Output the [x, y] coordinate of the center of the cell containing the given text.  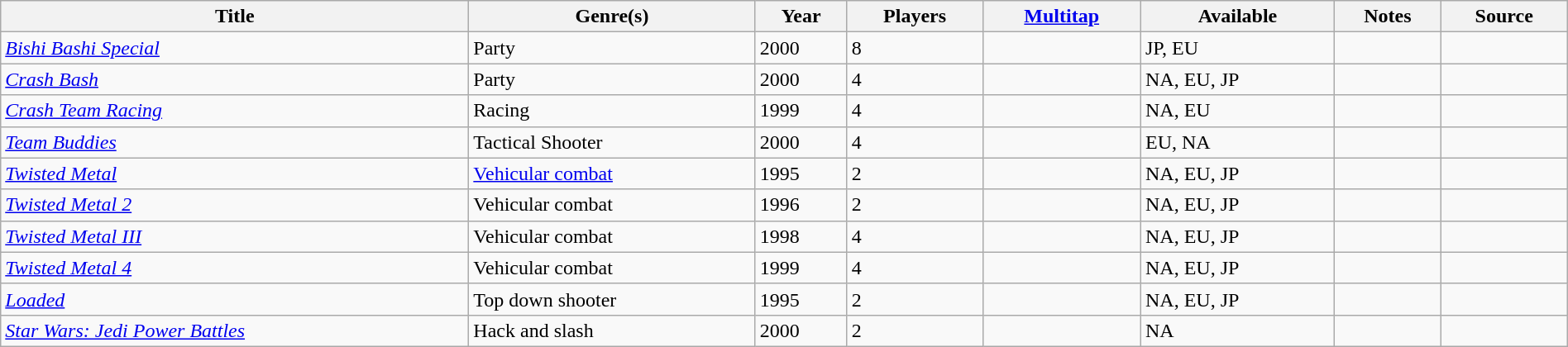
NA, EU [1237, 111]
Source [1503, 17]
Players [915, 17]
Racing [612, 111]
NA [1237, 330]
Twisted Metal 4 [235, 268]
1998 [801, 236]
Star Wars: Jedi Power Battles [235, 330]
JP, EU [1237, 48]
Bishi Bashi Special [235, 48]
Hack and slash [612, 330]
Twisted Metal 2 [235, 205]
Twisted Metal III [235, 236]
Genre(s) [612, 17]
Title [235, 17]
Available [1237, 17]
Tactical Shooter [612, 142]
EU, NA [1237, 142]
Crash Bash [235, 79]
Team Buddies [235, 142]
Multitap [1062, 17]
1996 [801, 205]
8 [915, 48]
Loaded [235, 299]
Twisted Metal [235, 173]
Year [801, 17]
Top down shooter [612, 299]
Notes [1388, 17]
Crash Team Racing [235, 111]
